Provide the [X, Y] coordinate of the cell's center where the given text is located.  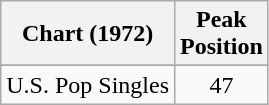
47 [222, 85]
PeakPosition [222, 34]
U.S. Pop Singles [88, 85]
Chart (1972) [88, 34]
